Find where the given text appears and provide that cell's center as (X, Y) coordinate. 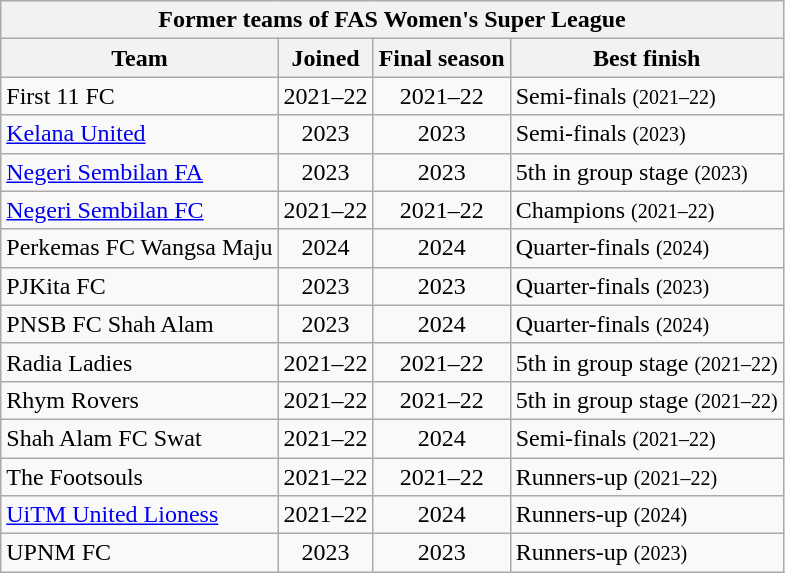
Negeri Sembilan FA (140, 172)
Best finish (646, 58)
UPNM FC (140, 553)
Semi-finals (2023) (646, 134)
Rhym Rovers (140, 400)
Quarter-finals (2023) (646, 286)
Runners-up (2023) (646, 553)
Radia Ladies (140, 362)
Final season (442, 58)
Negeri Sembilan FC (140, 210)
PJKita FC (140, 286)
Joined (326, 58)
PNSB FC Shah Alam (140, 324)
5th in group stage (2023) (646, 172)
Kelana United (140, 134)
Team (140, 58)
Shah Alam FC Swat (140, 438)
First 11 FC (140, 96)
Runners-up (2024) (646, 515)
Runners-up (2021–22) (646, 477)
UiTM United Lioness (140, 515)
The Footsouls (140, 477)
Former teams of FAS Women's Super League (392, 20)
Perkemas FC Wangsa Maju (140, 248)
Champions (2021–22) (646, 210)
